Provide the [x, y] coordinate of the cell's center where the given text is located.  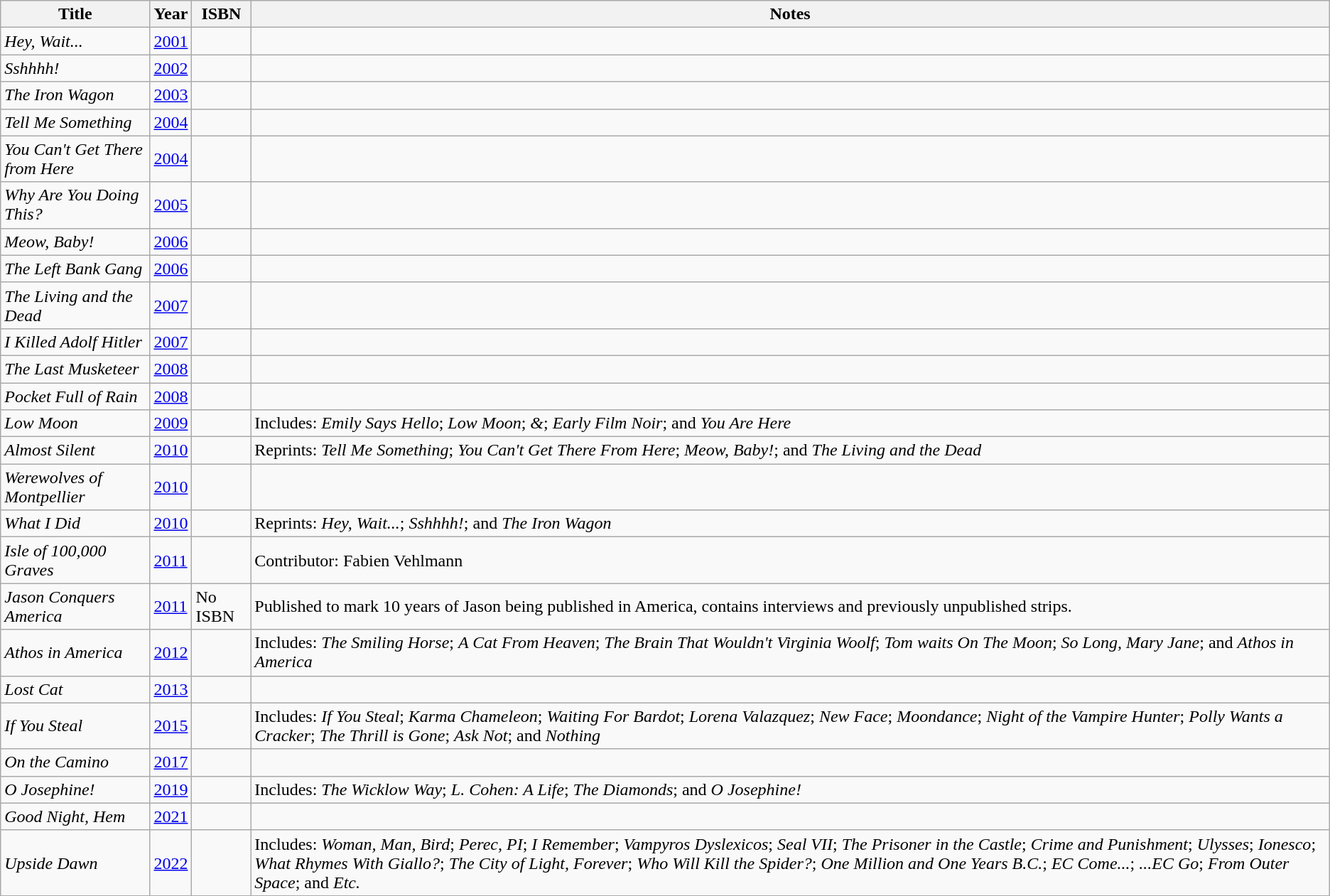
2017 [171, 762]
2022 [171, 863]
O Josephine! [75, 789]
2012 [171, 652]
Reprints: Hey, Wait...; Sshhhh!; and The Iron Wagon [790, 524]
2005 [171, 205]
Includes: Emily Says Hello; Low Moon; &; Early Film Noir; and You Are Here [790, 423]
Jason Conquers America [75, 607]
2021 [171, 816]
Contributor: Fabien Vehlmann [790, 560]
If You Steal [75, 726]
I Killed Adolf Hitler [75, 342]
Why Are You Doing This? [75, 205]
Lost Cat [75, 689]
The Left Bank Gang [75, 269]
The Last Musketeer [75, 369]
Upside Dawn [75, 863]
Published to mark 10 years of Jason being published in America, contains interviews and previously unpublished strips. [790, 607]
What I Did [75, 524]
The Living and the Dead [75, 306]
2002 [171, 68]
2019 [171, 789]
Meow, Baby! [75, 242]
Hey, Wait... [75, 41]
2001 [171, 41]
Pocket Full of Rain [75, 396]
Year [171, 14]
On the Camino [75, 762]
Includes: The Wicklow Way; L. Cohen: A Life; The Diamonds; and O Josephine! [790, 789]
Almost Silent [75, 450]
Tell Me Something [75, 122]
The Iron Wagon [75, 95]
Title [75, 14]
No ISBN [222, 607]
You Can't Get There from Here [75, 159]
Athos in America [75, 652]
Low Moon [75, 423]
Sshhhh! [75, 68]
Notes [790, 14]
Reprints: Tell Me Something; You Can't Get There From Here; Meow, Baby!; and The Living and the Dead [790, 450]
2009 [171, 423]
Isle of 100,000 Graves [75, 560]
2013 [171, 689]
Werewolves of Montpellier [75, 487]
2003 [171, 95]
Good Night, Hem [75, 816]
ISBN [222, 14]
2015 [171, 726]
